Extract the (X, Y) coordinate from the center of the cell holding the provided text.  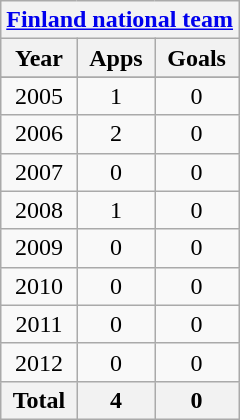
2005 (39, 96)
2010 (39, 286)
Apps (116, 58)
2011 (39, 324)
2 (116, 134)
Year (39, 58)
2012 (39, 362)
2008 (39, 210)
Total (39, 400)
2009 (39, 248)
Finland national team (120, 20)
2006 (39, 134)
2007 (39, 172)
4 (116, 400)
Goals (197, 58)
